Identify which cell holds the provided text, then report its [X, Y] central coordinate. 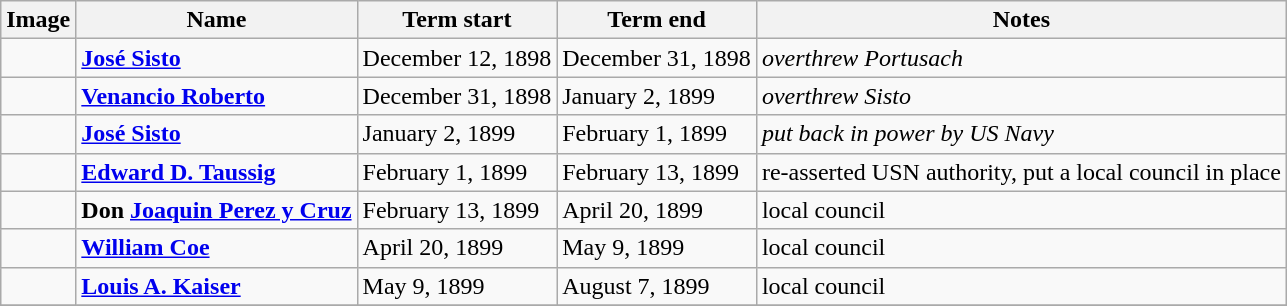
re-asserted USN authority, put a local council in place [1021, 172]
Image [38, 20]
Name [216, 20]
December 12, 1898 [457, 58]
Edward D. Taussig [216, 172]
Term end [657, 20]
Louis A. Kaiser [216, 286]
Term start [457, 20]
Don Joaquin Perez y Cruz [216, 210]
put back in power by US Navy [1021, 134]
August 7, 1899 [657, 286]
William Coe [216, 248]
overthrew Portusach [1021, 58]
Venancio Roberto [216, 96]
overthrew Sisto [1021, 96]
Notes [1021, 20]
